Identify which cell holds the provided text, then report its [X, Y] central coordinate. 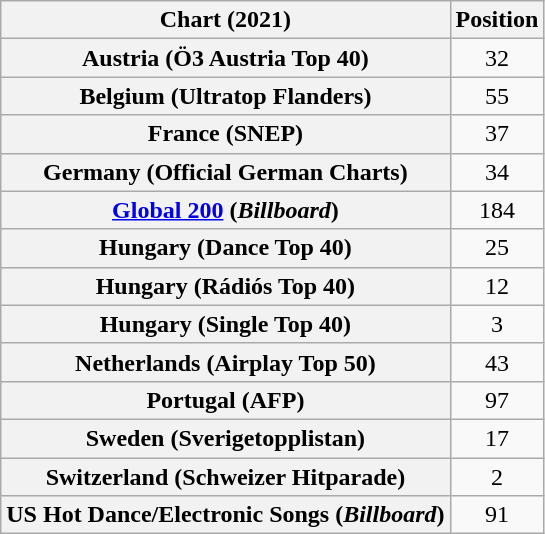
US Hot Dance/Electronic Songs (Billboard) [226, 515]
55 [497, 96]
Position [497, 20]
Austria (Ö3 Austria Top 40) [226, 58]
17 [497, 438]
32 [497, 58]
Portugal (AFP) [226, 400]
France (SNEP) [226, 134]
91 [497, 515]
3 [497, 324]
43 [497, 362]
12 [497, 286]
37 [497, 134]
Hungary (Rádiós Top 40) [226, 286]
Hungary (Single Top 40) [226, 324]
2 [497, 477]
Global 200 (Billboard) [226, 210]
Sweden (Sverigetopplistan) [226, 438]
Hungary (Dance Top 40) [226, 248]
Netherlands (Airplay Top 50) [226, 362]
Chart (2021) [226, 20]
184 [497, 210]
Belgium (Ultratop Flanders) [226, 96]
Germany (Official German Charts) [226, 172]
25 [497, 248]
Switzerland (Schweizer Hitparade) [226, 477]
97 [497, 400]
34 [497, 172]
